Identify which cell holds the provided text, then report its (X, Y) central coordinate. 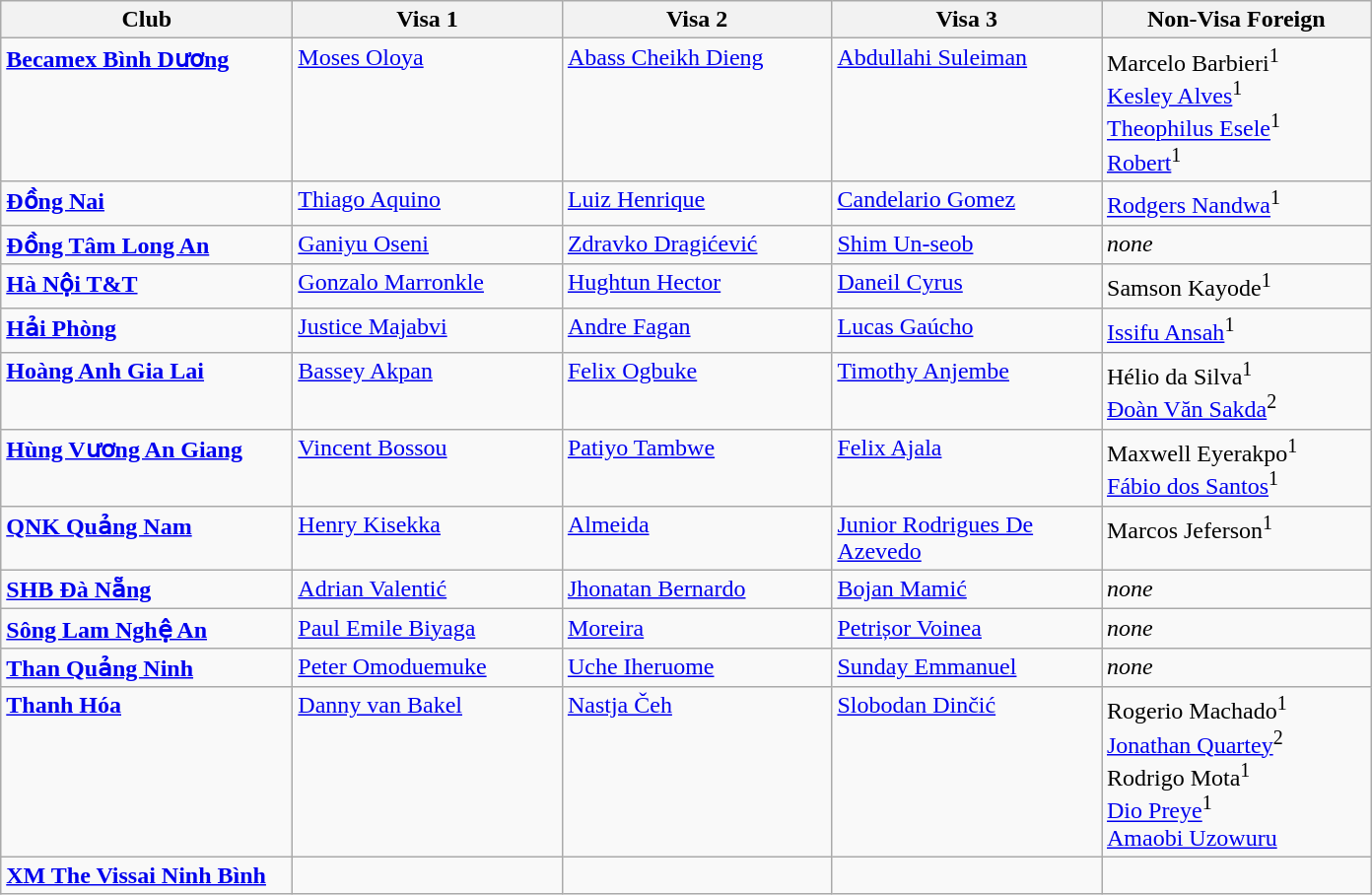
Candelario Gomez (967, 203)
Visa 1 (428, 20)
Uche Iheruome (697, 667)
Samson Kayode1 (1237, 286)
Justice Majabvi (428, 331)
Peter Omoduemuke (428, 667)
Becamex Bình Dương (147, 110)
Visa 3 (967, 20)
Paul Emile Biyaga (428, 629)
Non-Visa Foreign (1237, 20)
Thiago Aquino (428, 203)
Shim Un-seob (967, 244)
Visa 2 (697, 20)
Timothy Anjembe (967, 390)
Marcos Jeferson1 (1237, 538)
Thanh Hóa (147, 772)
Petrișor Voinea (967, 629)
Adrian Valentić (428, 589)
Marcelo Barbieri1 Kesley Alves1 Theophilus Esele1 Robert1 (1237, 110)
Vincent Bossou (428, 467)
Rogerio Machado1 Jonathan Quartey2 Rodrigo Mota1 Dio Preye1 Amaobi Uzowuru (1237, 772)
Hélio da Silva1 Đoàn Văn Sakda2 (1237, 390)
Bojan Mamić (967, 589)
Patiyo Tambwe (697, 467)
Henry Kisekka (428, 538)
Slobodan Dinčić (967, 772)
Đồng Nai (147, 203)
Rodgers Nandwa1 (1237, 203)
Moreira (697, 629)
Club (147, 20)
Hughtun Hector (697, 286)
Moses Oloya (428, 110)
Danny van Bakel (428, 772)
XM The Vissai Ninh Bình (147, 875)
SHB Đà Nẵng (147, 589)
Nastja Čeh (697, 772)
Đồng Tâm Long An (147, 244)
Ganiyu Oseni (428, 244)
QNK Quảng Nam (147, 538)
Hải Phòng (147, 331)
Zdravko Dragićević (697, 244)
Abass Cheikh Dieng (697, 110)
Sông Lam Nghệ An (147, 629)
Almeida (697, 538)
Maxwell Eyerakpo1 Fábio dos Santos1 (1237, 467)
Jhonatan Bernardo (697, 589)
Luiz Henrique (697, 203)
Andre Fagan (697, 331)
Than Quảng Ninh (147, 667)
Issifu Ansah1 (1237, 331)
Felix Ogbuke (697, 390)
Abdullahi Suleiman (967, 110)
Lucas Gaúcho (967, 331)
Junior Rodrigues De Azevedo (967, 538)
Felix Ajala (967, 467)
Hoàng Anh Gia Lai (147, 390)
Gonzalo Marronkle (428, 286)
Bassey Akpan (428, 390)
Sunday Emmanuel (967, 667)
Hùng Vương An Giang (147, 467)
Hà Nội T&T (147, 286)
Daneil Cyrus (967, 286)
